For the text-containing cell, return its midpoint in (X, Y) coordinate format. 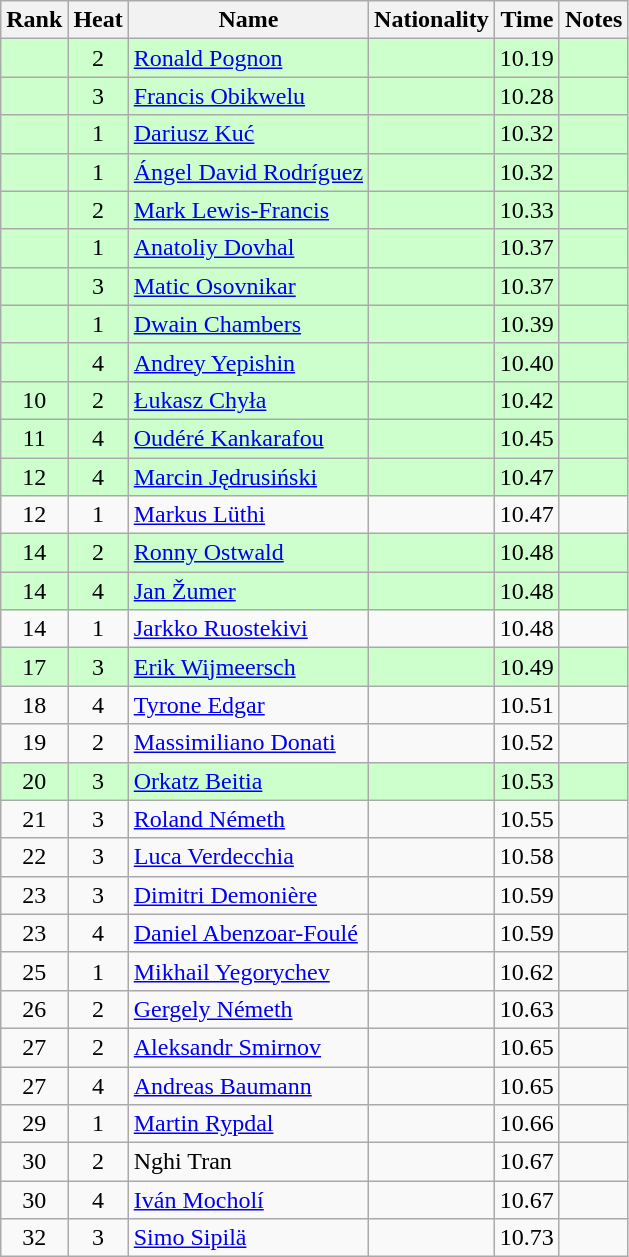
10.39 (526, 324)
10.40 (526, 362)
11 (34, 438)
10.49 (526, 667)
10.33 (526, 210)
Martin Rypdal (248, 1124)
Francis Obikwelu (248, 96)
Daniel Abenzoar-Foulé (248, 933)
10.63 (526, 1009)
Ángel David Rodríguez (248, 172)
Andreas Baumann (248, 1085)
Oudéré Kankarafou (248, 438)
19 (34, 743)
Anatoliy Dovhal (248, 248)
10.55 (526, 819)
10.52 (526, 743)
17 (34, 667)
32 (34, 1238)
10.66 (526, 1124)
Time (526, 20)
Mikhail Yegorychev (248, 971)
Matic Osovnikar (248, 286)
22 (34, 857)
20 (34, 781)
Name (248, 20)
Gergely Németh (248, 1009)
Erik Wijmeersch (248, 667)
Simo Sipilä (248, 1238)
Dariusz Kuć (248, 134)
Orkatz Beitia (248, 781)
Roland Németh (248, 819)
10.53 (526, 781)
Heat (98, 20)
26 (34, 1009)
Andrey Yepishin (248, 362)
Markus Lüthi (248, 515)
10.62 (526, 971)
29 (34, 1124)
25 (34, 971)
Dwain Chambers (248, 324)
10.73 (526, 1238)
Luca Verdecchia (248, 857)
Jarkko Ruostekivi (248, 629)
10.45 (526, 438)
Aleksandr Smirnov (248, 1047)
Nghi Tran (248, 1162)
Łukasz Chyła (248, 400)
10.19 (526, 58)
Tyrone Edgar (248, 705)
Notes (593, 20)
10 (34, 400)
10.42 (526, 400)
Massimiliano Donati (248, 743)
10.58 (526, 857)
Iván Mocholí (248, 1200)
10.51 (526, 705)
Dimitri Demonière (248, 895)
Jan Žumer (248, 591)
21 (34, 819)
Ronald Pognon (248, 58)
Rank (34, 20)
10.28 (526, 96)
18 (34, 705)
Ronny Ostwald (248, 553)
Mark Lewis-Francis (248, 210)
Nationality (432, 20)
Marcin Jędrusiński (248, 477)
